Return (x, y) of the center of cell containing provided text 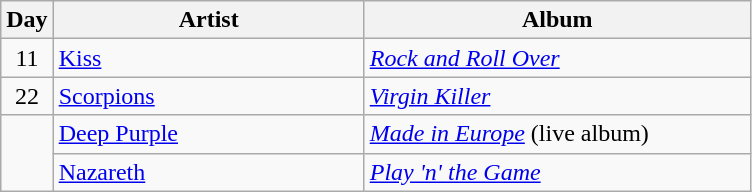
11 (27, 58)
22 (27, 96)
Kiss (208, 58)
Virgin Killer (557, 96)
Day (27, 20)
Play 'n' the Game (557, 172)
Album (557, 20)
Nazareth (208, 172)
Rock and Roll Over (557, 58)
Made in Europe (live album) (557, 134)
Deep Purple (208, 134)
Scorpions (208, 96)
Artist (208, 20)
